Find where the given text appears and provide that cell's center as [x, y] coordinate. 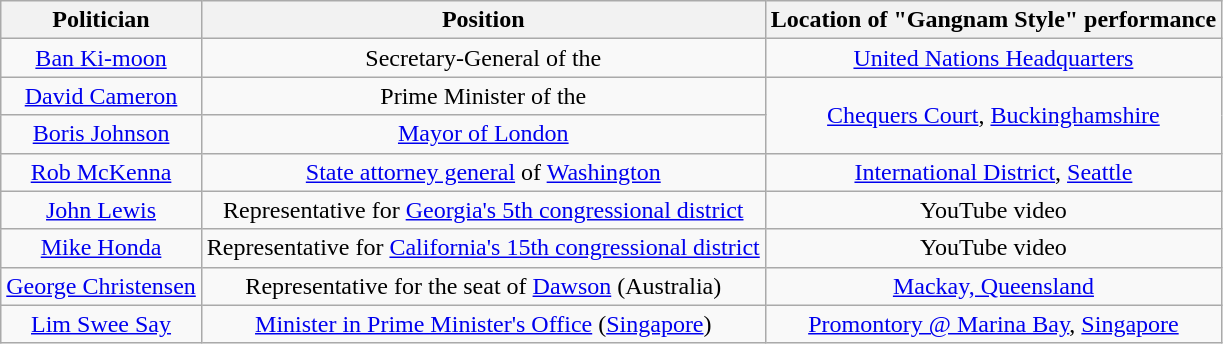
Rob McKenna [102, 172]
Representative for the seat of Dawson (Australia) [483, 286]
State attorney general of Washington [483, 172]
Representative for Georgia's 5th congressional district [483, 210]
Minister in Prime Minister's Office (Singapore) [483, 324]
Representative for California's 15th congressional district [483, 248]
Ban Ki-moon [102, 58]
Lim Swee Say [102, 324]
Politician [102, 20]
Prime Minister of the [483, 96]
John Lewis [102, 210]
Mackay, Queensland [993, 286]
David Cameron [102, 96]
George Christensen [102, 286]
International District, Seattle [993, 172]
Chequers Court, Buckinghamshire [993, 115]
Boris Johnson [102, 134]
Position [483, 20]
Promontory @ Marina Bay, Singapore [993, 324]
Secretary-General of the [483, 58]
United Nations Headquarters [993, 58]
Location of "Gangnam Style" performance [993, 20]
Mayor of London [483, 134]
Mike Honda [102, 248]
